Search for the cell housing the specified text and yield its [X, Y] center coordinate. 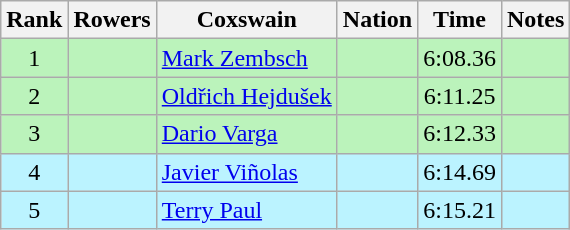
1 [34, 58]
5 [34, 210]
Dario Varga [246, 134]
Mark Zembsch [246, 58]
Javier Viñolas [246, 172]
6:08.36 [460, 58]
Coxswain [246, 20]
6:12.33 [460, 134]
Time [460, 20]
6:11.25 [460, 96]
4 [34, 172]
Oldřich Hejdušek [246, 96]
2 [34, 96]
Nation [377, 20]
Rowers [112, 20]
Terry Paul [246, 210]
Rank [34, 20]
Notes [535, 20]
6:14.69 [460, 172]
3 [34, 134]
6:15.21 [460, 210]
